Identify which cell holds the provided text, then report its [X, Y] central coordinate. 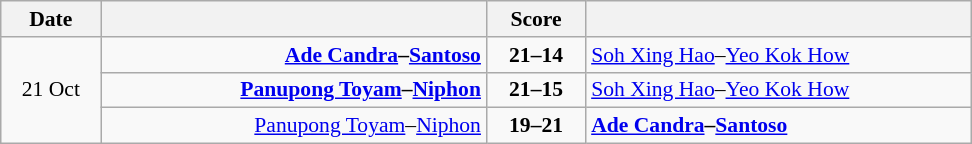
21 Oct [51, 90]
21–14 [536, 55]
Score [536, 19]
19–21 [536, 126]
21–15 [536, 90]
Date [51, 19]
